Determine the [x, y] coordinate at the center of the cell enclosing the given text.  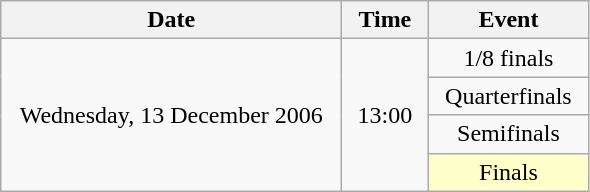
Time [385, 20]
Semifinals [508, 134]
1/8 finals [508, 58]
Quarterfinals [508, 96]
Event [508, 20]
13:00 [385, 115]
Wednesday, 13 December 2006 [172, 115]
Date [172, 20]
Finals [508, 172]
